Return the (X, Y) coordinate for the center point of the cell that contains the specified text.  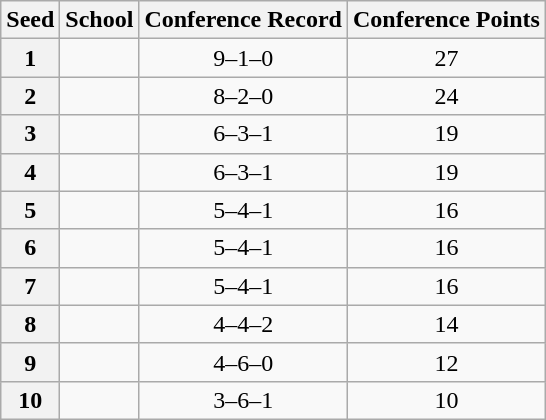
7 (30, 286)
4–6–0 (244, 362)
24 (446, 96)
4 (30, 172)
5 (30, 210)
1 (30, 58)
3 (30, 134)
6 (30, 248)
Conference Points (446, 20)
4–4–2 (244, 324)
9 (30, 362)
School (100, 20)
Conference Record (244, 20)
3–6–1 (244, 400)
27 (446, 58)
14 (446, 324)
2 (30, 96)
9–1–0 (244, 58)
Seed (30, 20)
8 (30, 324)
8–2–0 (244, 96)
12 (446, 362)
